Output the [x, y] coordinate of the center of the cell containing the given text.  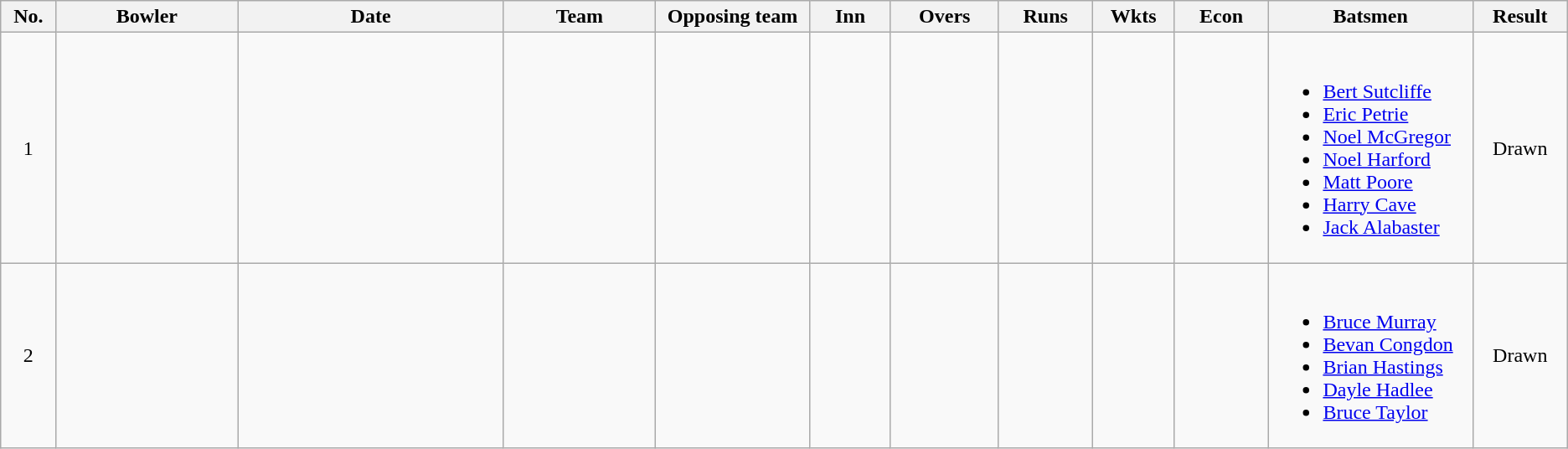
Batsmen [1370, 17]
Result [1519, 17]
Inn [851, 17]
Wkts [1133, 17]
No. [28, 17]
Date [371, 17]
Overs [945, 17]
Team [580, 17]
Bert SutcliffeEric PetrieNoel McGregorNoel HarfordMatt PooreHarry CaveJack Alabaster [1370, 147]
Bruce MurrayBevan CongdonBrian HastingsDayle HadleeBruce Taylor [1370, 355]
2 [28, 355]
Bowler [147, 17]
Econ [1221, 17]
1 [28, 147]
Opposing team [732, 17]
Runs [1045, 17]
